Provide the [x, y] coordinate of the cell's center where the given text is located.  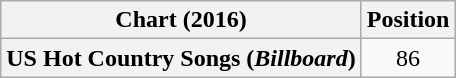
Chart (2016) [181, 20]
Position [408, 20]
86 [408, 58]
US Hot Country Songs (Billboard) [181, 58]
